For the text-containing cell, return its midpoint in (x, y) coordinate format. 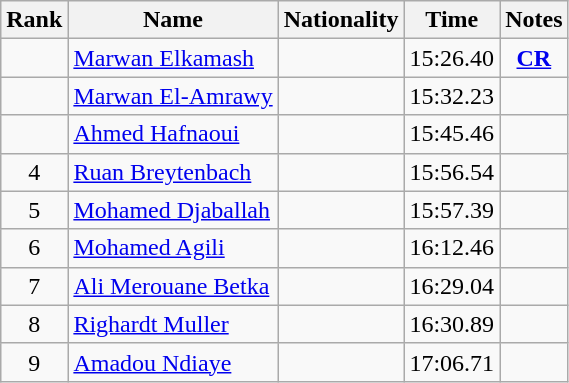
7 (34, 286)
Marwan El-Amrawy (173, 96)
Nationality (341, 20)
16:30.89 (452, 324)
Mohamed Djaballah (173, 210)
5 (34, 210)
17:06.71 (452, 362)
15:56.54 (452, 172)
CR (534, 58)
Amadou Ndiaye (173, 362)
Mohamed Agili (173, 248)
16:29.04 (452, 286)
9 (34, 362)
Ahmed Hafnaoui (173, 134)
Notes (534, 20)
Marwan Elkamash (173, 58)
Rank (34, 20)
Name (173, 20)
16:12.46 (452, 248)
15:32.23 (452, 96)
Ali Merouane Betka (173, 286)
8 (34, 324)
4 (34, 172)
Ruan Breytenbach (173, 172)
6 (34, 248)
15:57.39 (452, 210)
Time (452, 20)
Righardt Muller (173, 324)
15:45.46 (452, 134)
15:26.40 (452, 58)
